Capture the cell that displays the provided text and extract its (x, y) central coordinate. 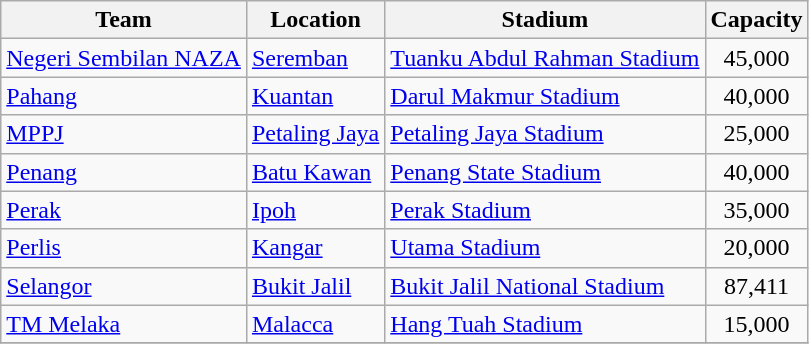
87,411 (756, 286)
Capacity (756, 20)
Perak Stadium (545, 210)
Tuanku Abdul Rahman Stadium (545, 58)
Penang State Stadium (545, 172)
Seremban (315, 58)
35,000 (756, 210)
Ipoh (315, 210)
Perak (124, 210)
Selangor (124, 286)
Kuantan (315, 96)
Stadium (545, 20)
Perlis (124, 248)
Darul Makmur Stadium (545, 96)
Pahang (124, 96)
Malacca (315, 324)
Bukit Jalil (315, 286)
25,000 (756, 134)
MPPJ (124, 134)
15,000 (756, 324)
Negeri Sembilan NAZA (124, 58)
20,000 (756, 248)
Location (315, 20)
Petaling Jaya Stadium (545, 134)
Batu Kawan (315, 172)
Kangar (315, 248)
Utama Stadium (545, 248)
Hang Tuah Stadium (545, 324)
Penang (124, 172)
TM Melaka (124, 324)
Petaling Jaya (315, 134)
Bukit Jalil National Stadium (545, 286)
Team (124, 20)
45,000 (756, 58)
